Search for the cell housing the specified text and yield its (X, Y) center coordinate. 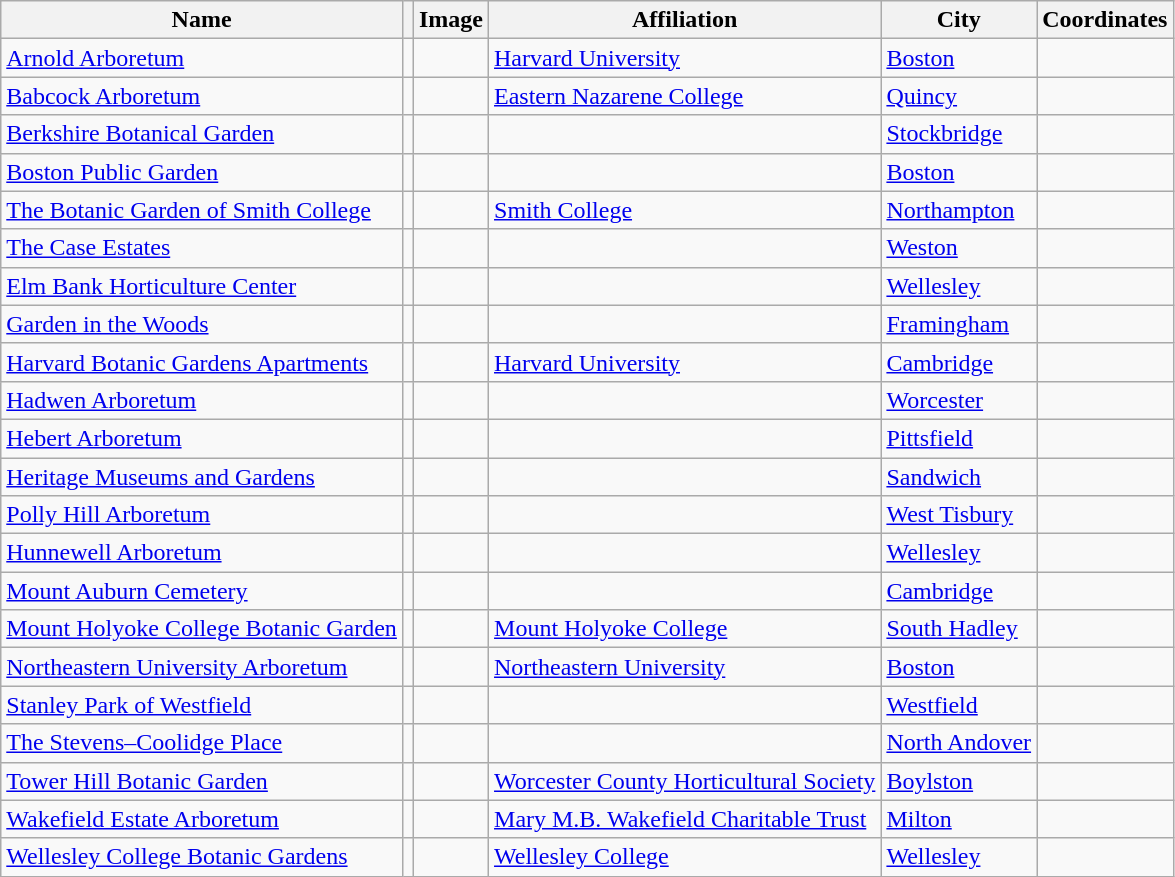
Pittsfield (959, 438)
Northeastern University (685, 667)
The Case Estates (202, 248)
North Andover (959, 743)
Coordinates (1105, 20)
Hebert Arboretum (202, 438)
Berkshire Botanical Garden (202, 134)
Name (202, 20)
Milton (959, 819)
Stanley Park of Westfield (202, 705)
Garden in the Woods (202, 324)
Mount Holyoke College (685, 629)
Tower Hill Botanic Garden (202, 781)
Harvard Botanic Gardens Apartments (202, 362)
South Hadley (959, 629)
Mount Holyoke College Botanic Garden (202, 629)
Wakefield Estate Arboretum (202, 819)
Mount Auburn Cemetery (202, 591)
Boylston (959, 781)
Hunnewell Arboretum (202, 553)
Image (450, 20)
The Stevens–Coolidge Place (202, 743)
Westfield (959, 705)
Hadwen Arboretum (202, 400)
Boston Public Garden (202, 172)
Northeastern University Arboretum (202, 667)
Stockbridge (959, 134)
Heritage Museums and Gardens (202, 477)
Polly Hill Arboretum (202, 515)
West Tisbury (959, 515)
Babcock Arboretum (202, 96)
Worcester County Horticultural Society (685, 781)
Wellesley College (685, 857)
Sandwich (959, 477)
Northampton (959, 210)
Weston (959, 248)
Framingham (959, 324)
Quincy (959, 96)
The Botanic Garden of Smith College (202, 210)
Mary M.B. Wakefield Charitable Trust (685, 819)
Eastern Nazarene College (685, 96)
Worcester (959, 400)
City (959, 20)
Elm Bank Horticulture Center (202, 286)
Arnold Arboretum (202, 58)
Smith College (685, 210)
Affiliation (685, 20)
Wellesley College Botanic Gardens (202, 857)
